Determine the [X, Y] coordinate at the center of the cell enclosing the given text.  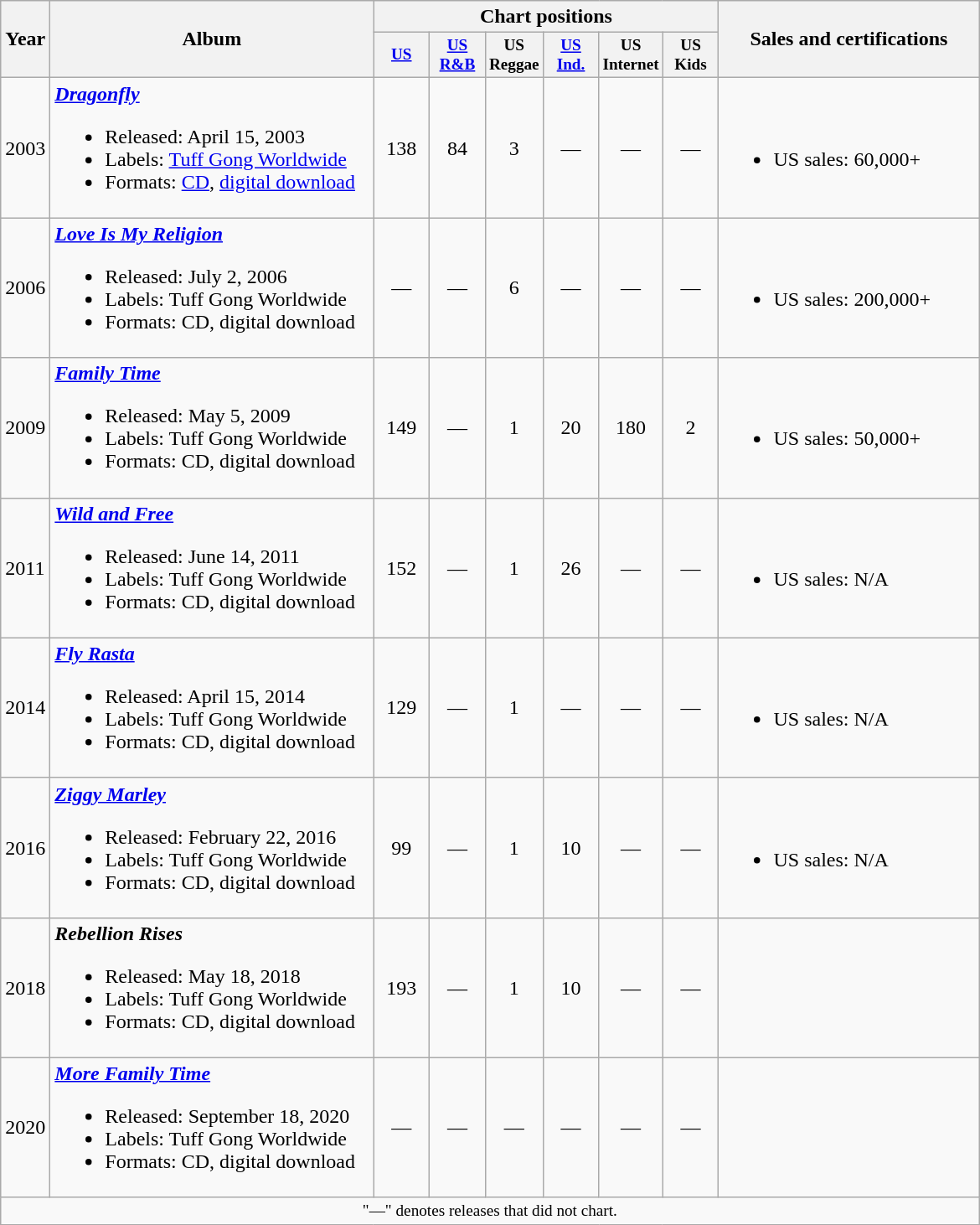
129 [402, 707]
US sales: 50,000+ [849, 427]
2014 [25, 707]
Chart positions [546, 17]
Fly RastaReleased: April 15, 2014Labels: Tuff Gong WorldwideFormats: CD, digital download [212, 707]
Rebellion RisesReleased: May 18, 2018Labels: Tuff Gong WorldwideFormats: CD, digital download [212, 987]
US sales: 60,000+ [849, 147]
2011 [25, 568]
Year [25, 39]
2016 [25, 848]
Wild and FreeReleased: June 14, 2011Labels: Tuff Gong WorldwideFormats: CD, digital download [212, 568]
2018 [25, 987]
20 [571, 427]
2 [690, 427]
DragonflyReleased: April 15, 2003Labels: Tuff Gong WorldwideFormats: CD, digital download [212, 147]
Love Is My ReligionReleased: July 2, 2006Labels: Tuff Gong WorldwideFormats: CD, digital download [212, 288]
180 [631, 427]
"—" denotes releases that did not chart. [490, 1211]
More Family TimeReleased: September 18, 2020Labels: Tuff Gong WorldwideFormats: CD, digital download [212, 1128]
3 [514, 147]
Album [212, 39]
US [402, 55]
US Ind. [571, 55]
193 [402, 987]
US sales: 200,000+ [849, 288]
6 [514, 288]
Ziggy MarleyReleased: February 22, 2016Labels: Tuff Gong WorldwideFormats: CD, digital download [212, 848]
US Reggae [514, 55]
84 [457, 147]
Family TimeReleased: May 5, 2009Labels: Tuff Gong WorldwideFormats: CD, digital download [212, 427]
2009 [25, 427]
2020 [25, 1128]
US R&B [457, 55]
2006 [25, 288]
26 [571, 568]
2003 [25, 147]
99 [402, 848]
US Kids [690, 55]
Sales and certifications [849, 39]
US Internet [631, 55]
149 [402, 427]
138 [402, 147]
152 [402, 568]
